Output the (X, Y) coordinate of the center of the cell containing the given text.  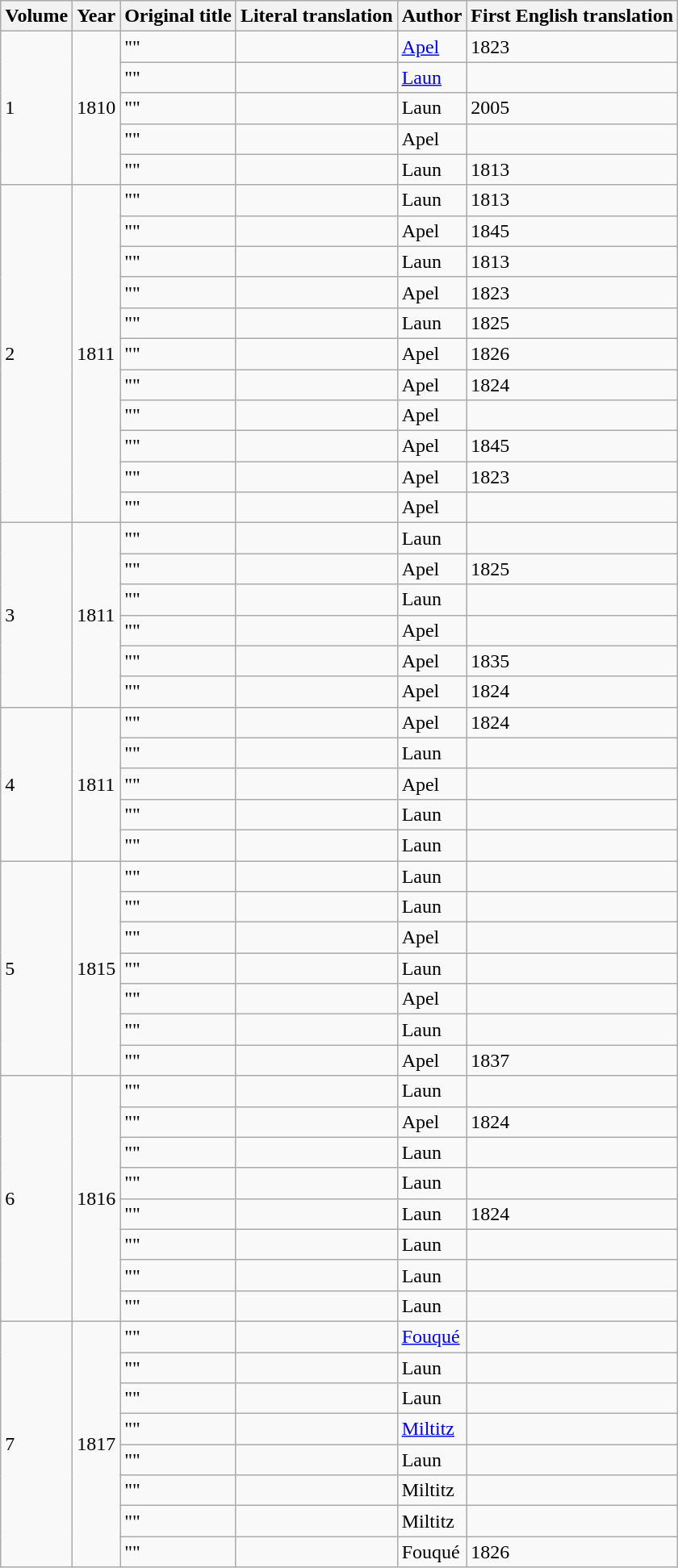
4 (37, 784)
Literal translation (316, 16)
1835 (572, 661)
2 (37, 353)
5 (37, 968)
2005 (572, 108)
First English translation (572, 16)
Year (97, 16)
Author (432, 16)
1816 (97, 1198)
1810 (97, 108)
7 (37, 1444)
Volume (37, 16)
Original title (178, 16)
1837 (572, 1060)
3 (37, 615)
6 (37, 1198)
1 (37, 108)
1815 (97, 968)
1817 (97, 1444)
